Locate the cell with the specified text and output its (X, Y) center coordinate. 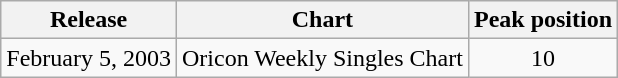
Release (89, 20)
10 (542, 58)
February 5, 2003 (89, 58)
Oricon Weekly Singles Chart (322, 58)
Chart (322, 20)
Peak position (542, 20)
